For the text-containing cell, return its midpoint in (x, y) coordinate format. 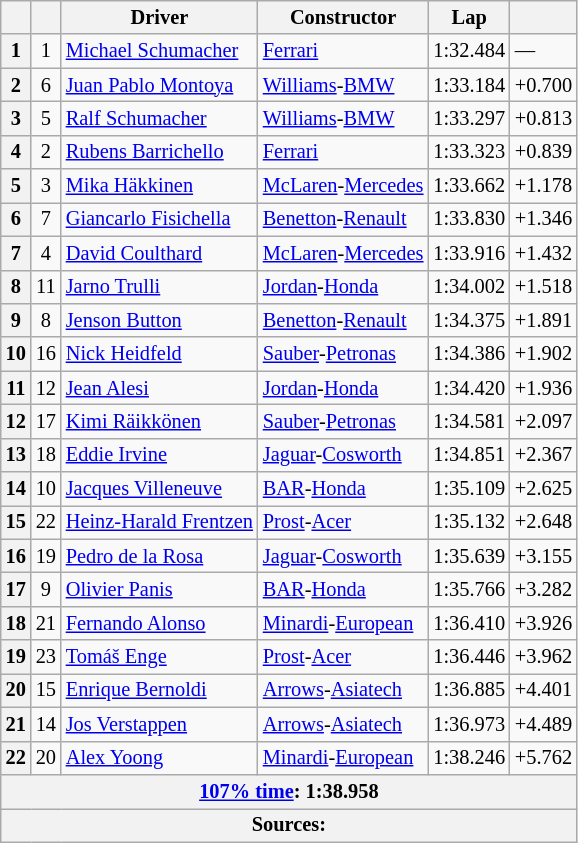
Fernando Alonso (160, 623)
1:33.184 (469, 85)
+2.648 (544, 522)
Giancarlo Fisichella (160, 219)
+1.936 (544, 388)
+4.489 (544, 724)
+1.178 (544, 186)
Lap (469, 17)
1:34.851 (469, 455)
+1.432 (544, 253)
Nick Heidfeld (160, 354)
1:34.386 (469, 354)
Heinz-Harald Frentzen (160, 522)
Alex Yoong (160, 758)
1:34.375 (469, 320)
1:33.662 (469, 186)
+0.700 (544, 85)
Ralf Schumacher (160, 118)
1:36.885 (469, 690)
1:35.766 (469, 589)
1:36.410 (469, 623)
Jos Verstappen (160, 724)
+2.625 (544, 489)
Constructor (343, 17)
1:35.639 (469, 556)
1:36.973 (469, 724)
1:33.323 (469, 152)
1:34.002 (469, 287)
+3.962 (544, 657)
Olivier Panis (160, 589)
Jenson Button (160, 320)
1:35.132 (469, 522)
+2.367 (544, 455)
23 (46, 657)
Driver (160, 17)
1:34.420 (469, 388)
Jean Alesi (160, 388)
+1.891 (544, 320)
Mika Häkkinen (160, 186)
Kimi Räikkönen (160, 421)
1:32.484 (469, 51)
+0.839 (544, 152)
Enrique Bernoldi (160, 690)
+1.518 (544, 287)
1:38.246 (469, 758)
Tomáš Enge (160, 657)
Rubens Barrichello (160, 152)
1:33.830 (469, 219)
Sources: (289, 825)
Pedro de la Rosa (160, 556)
+3.926 (544, 623)
Jarno Trulli (160, 287)
1:34.581 (469, 421)
+1.902 (544, 354)
+1.346 (544, 219)
1:35.109 (469, 489)
+0.813 (544, 118)
+4.401 (544, 690)
Jacques Villeneuve (160, 489)
1:36.446 (469, 657)
+5.762 (544, 758)
+3.155 (544, 556)
13 (16, 455)
Michael Schumacher (160, 51)
1:33.297 (469, 118)
Eddie Irvine (160, 455)
107% time: 1:38.958 (289, 791)
+2.097 (544, 421)
Juan Pablo Montoya (160, 85)
1:33.916 (469, 253)
— (544, 51)
David Coulthard (160, 253)
+3.282 (544, 589)
